Pinpoint the cell where the given text exists, returning its (x, y) midpoint coordinate. 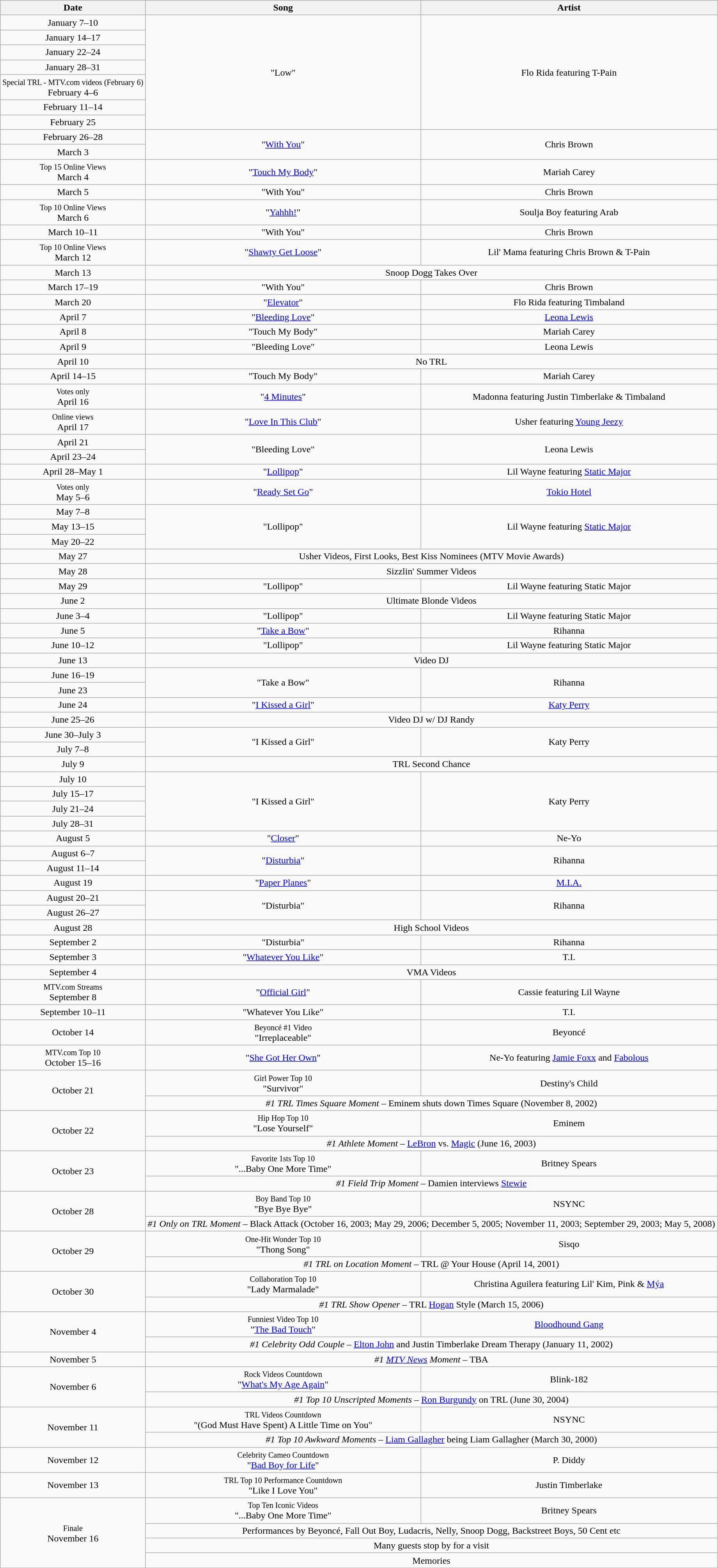
April 7 (73, 317)
June 24 (73, 705)
Song (283, 8)
June 2 (73, 601)
Sizzlin' Summer Videos (431, 571)
February 11–14 (73, 107)
Rock Videos Countdown"What's My Age Again" (283, 1380)
March 3 (73, 152)
Performances by Beyoncé, Fall Out Boy, Ludacris, Nelly, Snoop Dogg, Backstreet Boys, 50 Cent etc (431, 1531)
April 9 (73, 347)
November 13 (73, 1485)
July 28–31 (73, 824)
May 27 (73, 556)
September 3 (73, 957)
#1 MTV News Moment – TBA (431, 1359)
October 22 (73, 1131)
September 2 (73, 942)
"Ready Set Go" (283, 491)
March 5 (73, 192)
June 10–12 (73, 645)
"Paper Planes" (283, 883)
Girl Power Top 10"Survivor" (283, 1083)
"Elevator" (283, 302)
Snoop Dogg Takes Over (431, 273)
April 28–May 1 (73, 471)
March 13 (73, 273)
June 30–July 3 (73, 734)
#1 Only on TRL Moment – Black Attack (October 16, 2003; May 29, 2006; December 5, 2005; November 11, 2003; September 29, 2003; May 5, 2008) (431, 1224)
Bloodhound Gang (569, 1324)
#1 Top 10 Unscripted Moments – Ron Burgundy on TRL (June 30, 2004) (431, 1400)
Tokio Hotel (569, 491)
Blink-182 (569, 1380)
Special TRL - MTV.com videos (February 6)February 4–6 (73, 87)
"Official Girl" (283, 992)
June 3–4 (73, 616)
Ultimate Blonde Videos (431, 601)
June 25–26 (73, 719)
Sisqo (569, 1244)
Video DJ w/ DJ Randy (431, 719)
September 4 (73, 972)
"Yahhh!" (283, 212)
June 13 (73, 660)
#1 TRL on Location Moment – TRL @ Your House (April 14, 2001) (431, 1264)
October 28 (73, 1211)
April 8 (73, 332)
April 21 (73, 442)
January 28–31 (73, 67)
Eminem (569, 1123)
Collaboration Top 10"Lady Marmalade" (283, 1284)
March 10–11 (73, 232)
April 10 (73, 361)
January 22–24 (73, 52)
Video DJ (431, 660)
"Love In This Club" (283, 422)
July 10 (73, 779)
#1 Field Trip Moment – Damien interviews Stewie (431, 1184)
MTV.com Top 10October 15–16 (73, 1058)
No TRL (431, 361)
"Closer" (283, 838)
November 12 (73, 1460)
August 20–21 (73, 898)
MTV.com StreamsSeptember 8 (73, 992)
November 6 (73, 1387)
August 28 (73, 927)
Usher featuring Young Jeezy (569, 422)
March 20 (73, 302)
#1 Top 10 Awkward Moments – Liam Gallagher being Liam Gallagher (March 30, 2000) (431, 1440)
Beyoncé #1 Video"Irreplaceable" (283, 1033)
Votes onlyMay 5–6 (73, 491)
July 9 (73, 764)
Ne-Yo (569, 838)
January 7–10 (73, 23)
Favorite 1sts Top 10"...Baby One More Time" (283, 1164)
"Low" (283, 73)
November 5 (73, 1359)
One-Hit Wonder Top 10"Thong Song" (283, 1244)
August 26–27 (73, 912)
August 6–7 (73, 853)
TRL Videos Countdown"(God Must Have Spent) A Little Time on You" (283, 1419)
February 26–28 (73, 137)
October 29 (73, 1251)
Usher Videos, First Looks, Best Kiss Nominees (MTV Movie Awards) (431, 556)
May 13–15 (73, 527)
August 19 (73, 883)
October 21 (73, 1090)
July 7–8 (73, 749)
Beyoncé (569, 1033)
April 14–15 (73, 376)
April 23–24 (73, 457)
Destiny's Child (569, 1083)
Flo Rida featuring T-Pain (569, 73)
Flo Rida featuring Timbaland (569, 302)
#1 TRL Show Opener – TRL Hogan Style (March 15, 2006) (431, 1304)
"4 Minutes" (283, 396)
May 7–8 (73, 512)
Memories (431, 1560)
June 23 (73, 690)
October 23 (73, 1171)
June 5 (73, 631)
Votes onlyApril 16 (73, 396)
"Shawty Get Loose" (283, 253)
May 20–22 (73, 542)
June 16–19 (73, 675)
Cassie featuring Lil Wayne (569, 992)
August 5 (73, 838)
September 10–11 (73, 1012)
#1 Athlete Moment – LeBron vs. Magic (June 16, 2003) (431, 1143)
January 14–17 (73, 37)
March 17–19 (73, 287)
#1 Celebrity Odd Couple – Elton John and Justin Timberlake Dream Therapy (January 11, 2002) (431, 1345)
November 11 (73, 1427)
M.I.A. (569, 883)
Ne-Yo featuring Jamie Foxx and Fabolous (569, 1058)
November 4 (73, 1332)
February 25 (73, 122)
Top 10 Online ViewsMarch 12 (73, 253)
July 15–17 (73, 794)
Boy Band Top 10"Bye Bye Bye" (283, 1203)
#1 TRL Times Square Moment – Eminem shuts down Times Square (November 8, 2002) (431, 1103)
Top 15 Online ViewsMarch 4 (73, 172)
Top 10 Online ViewsMarch 6 (73, 212)
Many guests stop by for a visit (431, 1545)
Date (73, 8)
Hip Hop Top 10"Lose Yourself" (283, 1123)
VMA Videos (431, 972)
Madonna featuring Justin Timberlake & Timbaland (569, 396)
Justin Timberlake (569, 1485)
May 28 (73, 571)
P. Diddy (569, 1460)
High School Videos (431, 927)
"She Got Her Own" (283, 1058)
Artist (569, 8)
May 29 (73, 586)
TRL Second Chance (431, 764)
Funniest Video Top 10"The Bad Touch" (283, 1324)
Lil' Mama featuring Chris Brown & T-Pain (569, 253)
Christina Aguilera featuring Lil' Kim, Pink & Mýa (569, 1284)
July 21–24 (73, 809)
August 11–14 (73, 868)
TRL Top 10 Performance Countdown"Like I Love You" (283, 1485)
October 14 (73, 1033)
October 30 (73, 1292)
Celebrity Cameo Countdown"Bad Boy for Life" (283, 1460)
Top Ten Iconic Videos"...Baby One More Time" (283, 1511)
Online viewsApril 17 (73, 422)
FinaleNovember 16 (73, 1533)
Soulja Boy featuring Arab (569, 212)
